For the text-containing cell, return its midpoint in (X, Y) coordinate format. 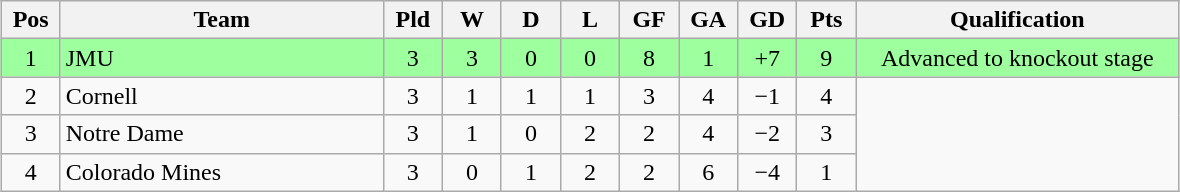
GF (650, 20)
D (530, 20)
L (590, 20)
−4 (768, 172)
9 (826, 58)
−2 (768, 134)
+7 (768, 58)
Advanced to knockout stage (1018, 58)
W (472, 20)
Pos (30, 20)
6 (708, 172)
Pts (826, 20)
GD (768, 20)
Team (222, 20)
JMU (222, 58)
Qualification (1018, 20)
GA (708, 20)
−1 (768, 96)
Pld (412, 20)
Colorado Mines (222, 172)
Cornell (222, 96)
8 (650, 58)
Notre Dame (222, 134)
